Return the (X, Y) coordinate for the center point of the cell that contains the specified text.  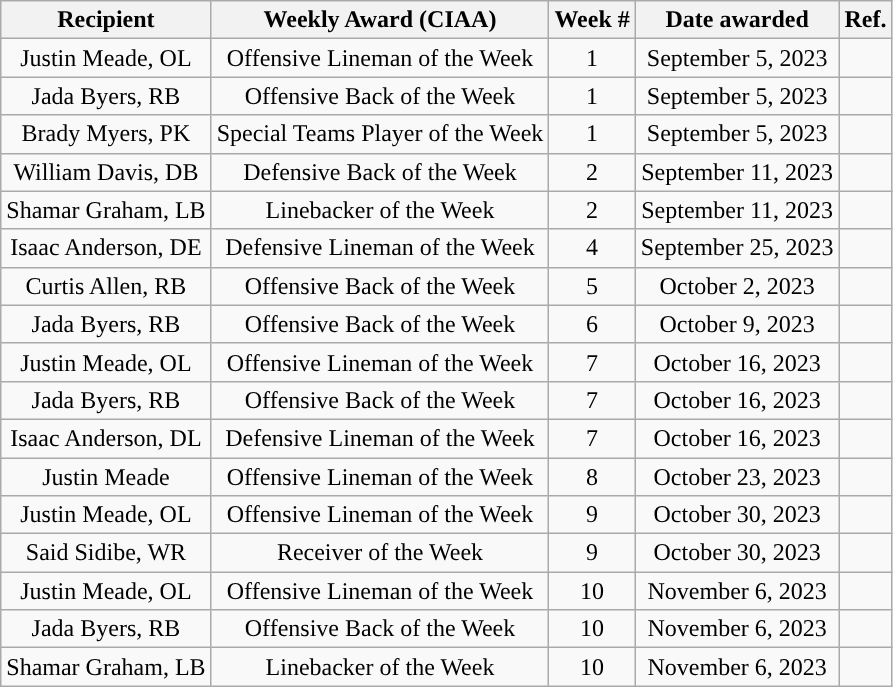
Justin Meade (106, 477)
September 25, 2023 (737, 248)
Recipient (106, 20)
Week # (592, 20)
5 (592, 286)
Brady Myers, PK (106, 134)
Date awarded (737, 20)
Said Sidibe, WR (106, 553)
William Davis, DB (106, 172)
Weekly Award (CIAA) (380, 20)
4 (592, 248)
Special Teams Player of the Week (380, 134)
Defensive Back of the Week (380, 172)
Curtis Allen, RB (106, 286)
Isaac Anderson, DE (106, 248)
October 9, 2023 (737, 324)
8 (592, 477)
October 23, 2023 (737, 477)
Ref. (866, 20)
Isaac Anderson, DL (106, 438)
Receiver of the Week (380, 553)
6 (592, 324)
October 2, 2023 (737, 286)
